Return the (x, y) coordinate for the center point of the cell that contains the specified text.  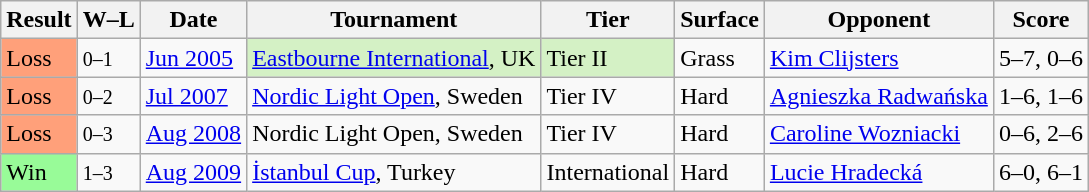
Eastbourne International, UK (394, 58)
Lucie Hradecká (878, 172)
0–2 (108, 96)
1–3 (108, 172)
Aug 2008 (193, 134)
0–6, 2–6 (1040, 134)
Agnieszka Radwańska (878, 96)
1–6, 1–6 (1040, 96)
Kim Clijsters (878, 58)
5–7, 0–6 (1040, 58)
Opponent (878, 20)
Tournament (394, 20)
0–3 (108, 134)
Tier II (608, 58)
Caroline Wozniacki (878, 134)
Aug 2009 (193, 172)
0–1 (108, 58)
Grass (720, 58)
6–0, 6–1 (1040, 172)
Jul 2007 (193, 96)
Date (193, 20)
Win (39, 172)
Result (39, 20)
Tier (608, 20)
International (608, 172)
İstanbul Cup, Turkey (394, 172)
Surface (720, 20)
Score (1040, 20)
W–L (108, 20)
Jun 2005 (193, 58)
